Identify which cell holds the provided text, then report its [x, y] central coordinate. 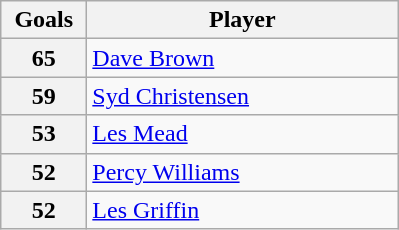
Syd Christensen [242, 96]
Les Mead [242, 134]
65 [44, 58]
Percy Williams [242, 172]
Goals [44, 20]
Les Griffin [242, 210]
Player [242, 20]
53 [44, 134]
59 [44, 96]
Dave Brown [242, 58]
